Capture the cell that displays the provided text and extract its (X, Y) central coordinate. 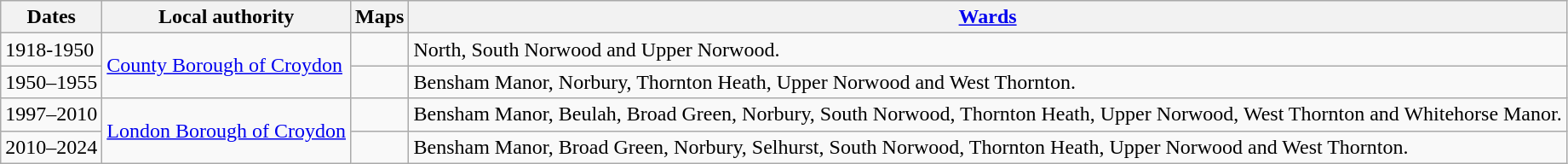
Wards (988, 17)
Bensham Manor, Broad Green, Norbury, Selhurst, South Norwood, Thornton Heath, Upper Norwood and West Thornton. (988, 147)
1997–2010 (51, 114)
1950–1955 (51, 82)
Bensham Manor, Beulah, Broad Green, Norbury, South Norwood, Thornton Heath, Upper Norwood, West Thornton and Whitehorse Manor. (988, 114)
Local authority (227, 17)
Dates (51, 17)
Bensham Manor, Norbury, Thornton Heath, Upper Norwood and West Thornton. (988, 82)
1918-1950 (51, 50)
North, South Norwood and Upper Norwood. (988, 50)
London Borough of Croydon (227, 131)
County Borough of Croydon (227, 66)
Maps (380, 17)
2010–2024 (51, 147)
